Identify which cell holds the provided text, then report its (x, y) central coordinate. 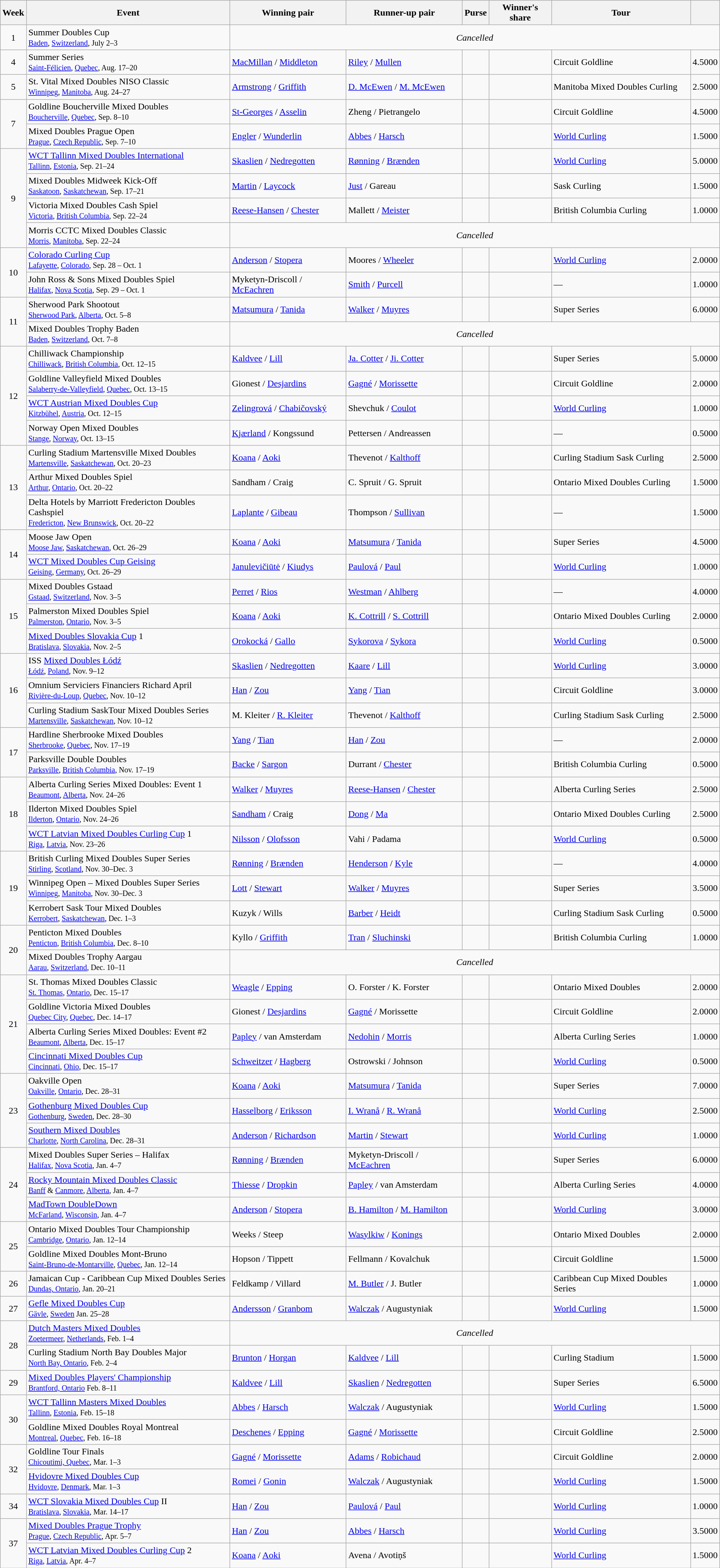
34 (13, 1506)
Week (13, 13)
Mixed Doubles Super Series – Halifax Halifax, Nova Scotia, Jan. 4–7 (128, 1160)
M. Kleiter / R. Kleiter (288, 715)
37 (13, 1543)
Curling Stadium North Bay Doubles Major North Bay, Ontario, Feb. 2–4 (128, 1358)
Mixed Doubles Slovakia Cup 1 Bratislava, Slovakia, Nov. 2–5 (128, 641)
WCT Latvian Mixed Doubles Curling Cup 2 Riga, Latvia, Apr. 4–7 (128, 1555)
Hopson / Tippett (288, 1259)
Avena / Avotiņš (404, 1555)
Westman / Ahlberg (404, 591)
O. Forster / K. Forster (404, 987)
11 (13, 322)
C. Spruit / G. Spruit (404, 483)
30 (13, 1419)
24 (13, 1185)
Parksville Double Doubles Parksville, British Columbia, Nov. 17–19 (128, 764)
20 (13, 950)
John Ross & Sons Mixed Doubles Spiel Halifax, Nova Scotia, Sep. 29 – Oct. 1 (128, 284)
MacMillan / Middleton (288, 62)
Southern Mixed Doubles Charlotte, North Carolina, Dec. 28–31 (128, 1135)
Victoria Mixed Doubles Cash Spiel Victoria, British Columbia, Sep. 22–24 (128, 210)
MadTown DoubleDown McFarland, Wisconsin, Jan. 4–7 (128, 1210)
18 (13, 814)
32 (13, 1469)
23 (13, 1110)
Norway Open Mixed Doubles Stange, Norway, Oct. 13–15 (128, 433)
21 (13, 1024)
Hvidovre Mixed Doubles Cup Hvidovre, Denmark, Mar. 1–3 (128, 1481)
Lott / Stewart (288, 888)
Weagle / Epping (288, 987)
Janulevičiūtė / Kiudys (288, 567)
15 (13, 616)
Mixed Doubles Prague Trophy Prague, Czech Republic, Apr. 5–7 (128, 1531)
Summer Doubles Cup Baden, Switzerland, July 2–3 (128, 37)
Gefle Mixed Doubles Cup Gävle, Sweden Jan. 25–28 (128, 1309)
St-Georges / Asselin (288, 112)
Fellmann / Kovalchuk (404, 1259)
Omnium Serviciers Financiers Richard April Rivière-du-Loup, Quebec, Nov. 10–12 (128, 690)
29 (13, 1382)
Wasylkiw / Konings (404, 1234)
Dong / Ma (404, 814)
Dutch Masters Mixed Doubles Zoetermeer, Netherlands, Feb. 1–4 (128, 1333)
Perret / Rios (288, 591)
Backe / Sargon (288, 764)
Feldkamp / Villard (288, 1283)
Curling Stadium Martensville Mixed Doubles Martensville, Saskatchewan, Oct. 20–23 (128, 457)
WCT Tallinn Mixed Doubles International Tallinn, Estonia, Sep. 21–24 (128, 161)
17 (13, 752)
Winner's share (520, 13)
Armstrong / Griffith (288, 87)
ISS Mixed Doubles Łódź Łódź, Poland, Nov. 9–12 (128, 666)
Goldline Mixed Doubles Royal Montreal Montreal, Quebec, Feb. 16–18 (128, 1432)
Moores / Wheeler (404, 260)
WCT Latvian Mixed Doubles Curling Cup 1 Riga, Latvia, Nov. 23–26 (128, 839)
Hardline Sherbrooke Mixed Doubles Sherbrooke, Quebec, Nov. 17–19 (128, 740)
10 (13, 272)
26 (13, 1283)
16 (13, 690)
Winnipeg Open – Mixed Doubles Super Series Winnipeg, Manitoba, Nov. 30–Dec. 3 (128, 888)
Engler / Wunderlin (288, 136)
Mixed Doubles Midweek Kick-Off Saskatoon, Saskatchewan, Sep. 17–21 (128, 185)
Manitoba Mixed Doubles Curling (621, 87)
Brunton / Horgan (288, 1358)
19 (13, 888)
Nilsson / Olofsson (288, 839)
Goldline Mixed Doubles Mont-Bruno Saint-Bruno-de-Montarville, Quebec, Jan. 12–14 (128, 1259)
Anderson / Richardson (288, 1135)
Weeks / Steep (288, 1234)
WCT Austrian Mixed Doubles Cup Kitzbühel, Austria, Oct. 12–15 (128, 408)
Jamaican Cup - Caribbean Cup Mixed Doubles Series Dundas, Ontario, Jan. 20–21 (128, 1283)
Durrant / Chester (404, 764)
Hasselborg / Eriksson (288, 1110)
Purse (476, 13)
Zelingrová / Chabičovský (288, 408)
Goldline Tour Finals Chicoutimi, Quebec, Mar. 1–3 (128, 1457)
Ja. Cotter / Ji. Cotter (404, 359)
Adams / Robichaud (404, 1457)
M. Butler / J. Butler (404, 1283)
Kjærland / Kongssund (288, 433)
7 (13, 124)
9 (13, 198)
7.0000 (705, 1086)
Nedohin / Morris (404, 1036)
13 (13, 487)
Romei / Gonin (288, 1481)
Sykorova / Sykora (404, 641)
Schweitzer / Hagberg (288, 1061)
12 (13, 396)
28 (13, 1345)
Palmerston Mixed Doubles Spiel Palmerston, Ontario, Nov. 3–5 (128, 616)
Morris CCTC Mixed Doubles Classic Morris, Manitoba, Sep. 22–24 (128, 235)
Curling Stadium (621, 1358)
Thiesse / Dropkin (288, 1185)
Ontario Mixed Doubles Tour Championship Cambridge, Ontario, Jan. 12–14 (128, 1234)
Cincinnati Mixed Doubles Cup Cincinnati, Ohio, Dec. 15–17 (128, 1061)
Mallett / Meister (404, 210)
Kerrobert Sask Tour Mixed Doubles Kerrobert, Saskatchewan, Dec. 1–3 (128, 913)
Laplante / Gibeau (288, 512)
D. McEwen / M. McEwen (404, 87)
Mixed Doubles Trophy Baden Baden, Switzerland, Oct. 7–8 (128, 334)
Oakville Open Oakville, Ontario, Dec. 28–31 (128, 1086)
Event (128, 13)
Sask Curling (621, 185)
Ilderton Mixed Doubles Spiel Ilderton, Ontario, Nov. 24–26 (128, 814)
Kaare / Lill (404, 666)
Alberta Curling Series Mixed Doubles: Event #2 Beaumont, Alberta, Dec. 15–17 (128, 1036)
Rocky Mountain Mixed Doubles Classic Banff & Canmore, Alberta, Jan. 4–7 (128, 1185)
6.5000 (705, 1382)
27 (13, 1309)
St. Vital Mixed Doubles NISO Classic Winnipeg, Manitoba, Aug. 24–27 (128, 87)
WCT Tallinn Masters Mixed Doubles Tallinn, Estonia, Feb. 15–18 (128, 1407)
Andersson / Granbom (288, 1309)
K. Cottrill / S. Cottrill (404, 616)
Mixed Doubles Gstaad Gstaad, Switzerland, Nov. 3–5 (128, 591)
Gothenburg Mixed Doubles Cup Gothenburg, Sweden, Dec. 28–30 (128, 1110)
Kyllo / Griffith (288, 938)
Just / Gareau (404, 185)
Mixed Doubles Players' Championship Brantford, Ontario Feb. 8–11 (128, 1382)
St. Thomas Mixed Doubles Classic St. Thomas, Ontario, Dec. 15–17 (128, 987)
25 (13, 1247)
Mixed Doubles Trophy Aargau Aarau, Switzerland, Dec. 10–11 (128, 962)
Vahi / Padama (404, 839)
5 (13, 87)
Arthur Mixed Doubles Spiel Arthur, Ontario, Oct. 20–22 (128, 483)
Shevchuk / Coulot (404, 408)
Alberta Curling Series Mixed Doubles: Event 1 Beaumont, Alberta, Nov. 24–26 (128, 790)
Henderson / Kyle (404, 863)
Tour (621, 13)
Colorado Curling Cup Lafayette, Colorado, Sep. 28 – Oct. 1 (128, 260)
I. Wranå / R. Wranå (404, 1110)
Moose Jaw Open Moose Jaw, Saskatchewan, Oct. 26–29 (128, 542)
Caribbean Cup Mixed Doubles Series (621, 1283)
Tran / Sluchinski (404, 938)
4 (13, 62)
Orokocká / Gallo (288, 641)
Deschenes / Epping (288, 1432)
Martin / Stewart (404, 1135)
Smith / Purcell (404, 284)
Goldline Boucherville Mixed Doubles Boucherville, Quebec, Sep. 8–10 (128, 112)
Thompson / Sullivan (404, 512)
Zheng / Pietrangelo (404, 112)
Chilliwack Championship Chilliwack, British Columbia, Oct. 12–15 (128, 359)
Curling Stadium SaskTour Mixed Doubles Series Martensville, Saskatchewan, Nov. 10–12 (128, 715)
B. Hamilton / M. Hamilton (404, 1210)
British Curling Mixed Doubles Super Series Stirling, Scotland, Nov. 30–Dec. 3 (128, 863)
Runner-up pair (404, 13)
Ostrowski / Johnson (404, 1061)
Martin / Laycock (288, 185)
Kuzyk / Wills (288, 913)
Penticton Mixed Doubles Penticton, British Columbia, Dec. 8–10 (128, 938)
14 (13, 554)
WCT Mixed Doubles Cup Geising Geising, Germany, Oct. 26–29 (128, 567)
Goldline Valleyfield Mixed Doubles Salaberry-de-Valleyfield, Quebec, Oct. 13–15 (128, 384)
Riley / Mullen (404, 62)
1 (13, 37)
Barber / Heidt (404, 913)
Delta Hotels by Marriott Fredericton Doubles Cashspiel Fredericton, New Brunswick, Oct. 20–22 (128, 512)
Sherwood Park Shootout Sherwood Park, Alberta, Oct. 5–8 (128, 309)
Pettersen / Andreassen (404, 433)
Mixed Doubles Prague Open Prague, Czech Republic, Sep. 7–10 (128, 136)
Goldline Victoria Mixed Doubles Quebec City, Quebec, Dec. 14–17 (128, 1011)
Winning pair (288, 13)
WCT Slovakia Mixed Doubles Cup II Bratislava, Slovakia, Mar. 14–17 (128, 1506)
Summer Series Saint-Félicien, Quebec, Aug. 17–20 (128, 62)
